Identify which cell holds the provided text, then report its [X, Y] central coordinate. 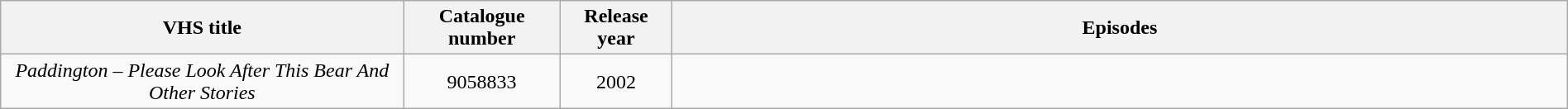
VHS title [202, 28]
Episodes [1120, 28]
2002 [615, 81]
Catalogue number [481, 28]
9058833 [481, 81]
Release year [615, 28]
Paddington – Please Look After This Bear And Other Stories [202, 81]
